Locate the cell with the specified text and output its [X, Y] center coordinate. 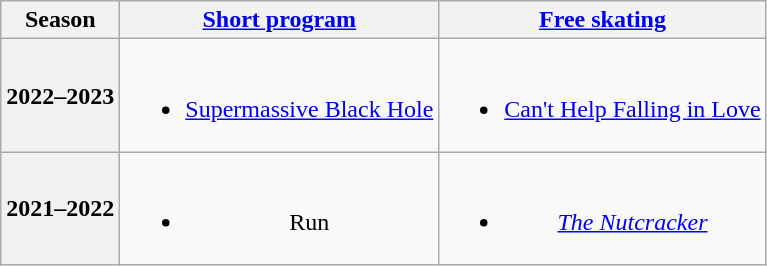
2022–2023 [60, 96]
Short program [280, 20]
Season [60, 20]
The Nutcracker [602, 208]
Can't Help Falling in Love [602, 96]
Run [280, 208]
Free skating [602, 20]
2021–2022 [60, 208]
Supermassive Black Hole [280, 96]
